Identify which cell holds the provided text, then report its [x, y] central coordinate. 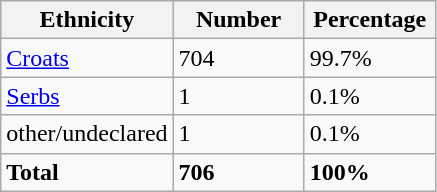
704 [238, 58]
Total [87, 172]
99.7% [370, 58]
Number [238, 20]
Serbs [87, 96]
Ethnicity [87, 20]
100% [370, 172]
706 [238, 172]
other/undeclared [87, 134]
Croats [87, 58]
Percentage [370, 20]
